Output the (X, Y) coordinate of the center of the cell containing the given text.  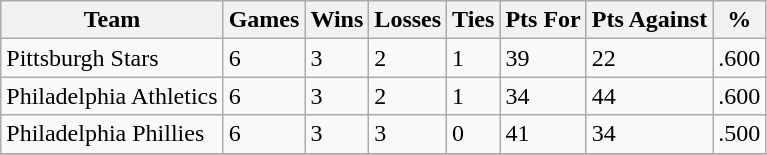
39 (543, 58)
Philadelphia Athletics (112, 96)
.500 (740, 134)
Wins (337, 20)
Pittsburgh Stars (112, 58)
% (740, 20)
0 (474, 134)
Games (264, 20)
Philadelphia Phillies (112, 134)
22 (649, 58)
41 (543, 134)
Team (112, 20)
Pts Against (649, 20)
Losses (408, 20)
44 (649, 96)
Ties (474, 20)
Pts For (543, 20)
